For the text-containing cell, return its midpoint in (X, Y) coordinate format. 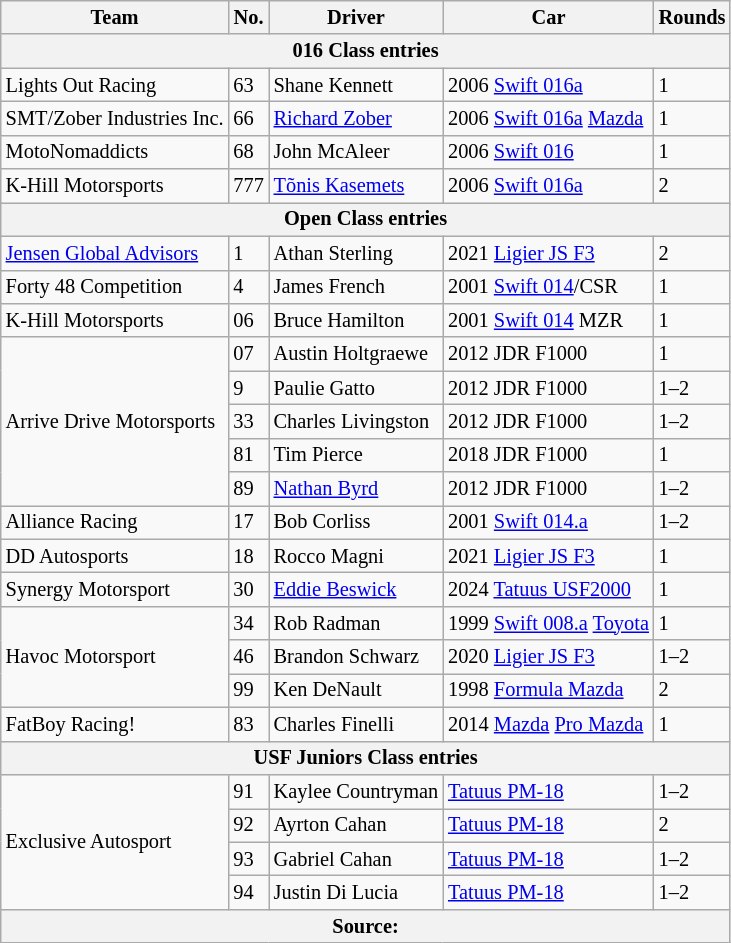
Alliance Racing (115, 522)
Car (548, 17)
91 (248, 791)
Charles Livingston (356, 421)
Tõnis Kasemets (356, 186)
93 (248, 859)
2024 Tatuus USF2000 (548, 589)
17 (248, 522)
1998 Formula Mazda (548, 690)
33 (248, 421)
2001 Swift 014.a (548, 522)
Rob Radman (356, 623)
Synergy Motorsport (115, 589)
Driver (356, 17)
06 (248, 320)
2014 Mazda Pro Mazda (548, 724)
2001 Swift 014/CSR (548, 287)
Bob Corliss (356, 522)
99 (248, 690)
34 (248, 623)
Exclusive Autosport (115, 842)
Ken DeNault (356, 690)
Open Class entries (366, 219)
Bruce Hamilton (356, 320)
John McAleer (356, 152)
Source: (366, 926)
Paulie Gatto (356, 388)
Charles Finelli (356, 724)
63 (248, 85)
83 (248, 724)
FatBoy Racing! (115, 724)
016 Class entries (366, 51)
68 (248, 152)
9 (248, 388)
66 (248, 118)
James French (356, 287)
Shane Kennett (356, 85)
Tim Pierce (356, 455)
2020 Ligier JS F3 (548, 657)
2001 Swift 014 MZR (548, 320)
Gabriel Cahan (356, 859)
Ayrton Cahan (356, 825)
2006 Swift 016 (548, 152)
Jensen Global Advisors (115, 253)
Austin Holtgraewe (356, 354)
Richard Zober (356, 118)
DD Autosports (115, 556)
94 (248, 892)
Rounds (692, 17)
USF Juniors Class entries (366, 758)
30 (248, 589)
Team (115, 17)
89 (248, 489)
Lights Out Racing (115, 85)
07 (248, 354)
777 (248, 186)
Rocco Magni (356, 556)
92 (248, 825)
81 (248, 455)
SMT/Zober Industries Inc. (115, 118)
Brandon Schwarz (356, 657)
1999 Swift 008.a Toyota (548, 623)
MotoNomaddicts (115, 152)
2006 Swift 016a Mazda (548, 118)
4 (248, 287)
2018 JDR F1000 (548, 455)
Justin Di Lucia (356, 892)
Eddie Beswick (356, 589)
Forty 48 Competition (115, 287)
46 (248, 657)
Nathan Byrd (356, 489)
No. (248, 17)
Athan Sterling (356, 253)
Arrive Drive Motorsports (115, 421)
18 (248, 556)
Kaylee Countryman (356, 791)
Havoc Motorsport (115, 656)
